Locate the cell with the specified text and output its [X, Y] center coordinate. 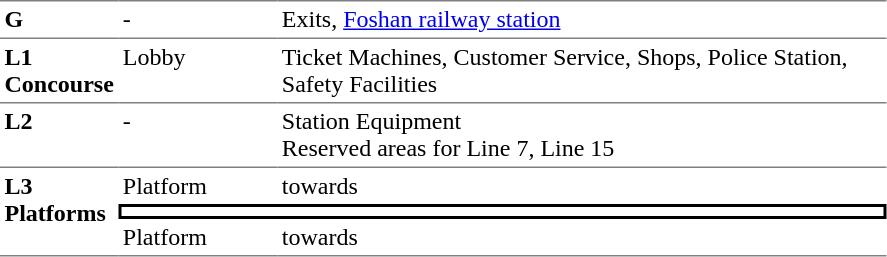
G [59, 19]
Lobby [198, 71]
Station EquipmentReserved areas for Line 7, Line 15 [582, 136]
L1Concourse [59, 71]
Ticket Machines, Customer Service, Shops, Police Station, Safety Facilities [582, 71]
L2 [59, 136]
Exits, Foshan railway station [582, 19]
L3Platforms [59, 212]
